Return (x, y) of the center of cell containing provided text 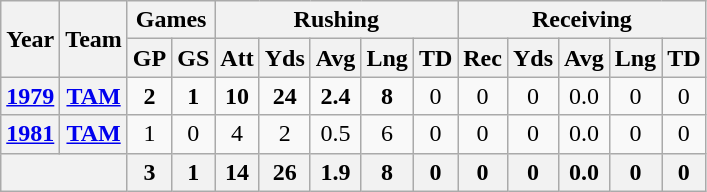
Team (94, 39)
Rushing (336, 20)
2.4 (336, 96)
Receiving (582, 20)
3 (149, 172)
10 (237, 96)
14 (237, 172)
Year (30, 39)
4 (237, 134)
Rec (483, 58)
1.9 (336, 172)
GP (149, 58)
GS (194, 58)
Games (170, 20)
1979 (30, 96)
Att (237, 58)
0.5 (336, 134)
6 (387, 134)
26 (284, 172)
1981 (30, 134)
24 (284, 96)
